Locate the cell with the specified text and output its [X, Y] center coordinate. 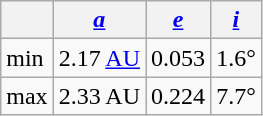
e [178, 20]
0.053 [178, 58]
max [27, 96]
0.224 [178, 96]
2.17 AU [99, 58]
2.33 AU [99, 96]
a [99, 20]
i [236, 20]
7.7° [236, 96]
1.6° [236, 58]
min [27, 58]
